Determine the [x, y] coordinate at the center of the cell enclosing the given text.  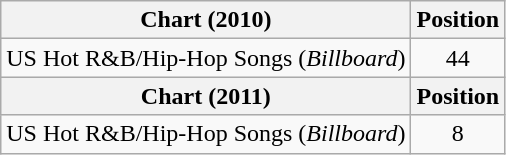
8 [458, 134]
Chart (2011) [206, 96]
Chart (2010) [206, 20]
44 [458, 58]
